Locate the cell with the specified text and output its [x, y] center coordinate. 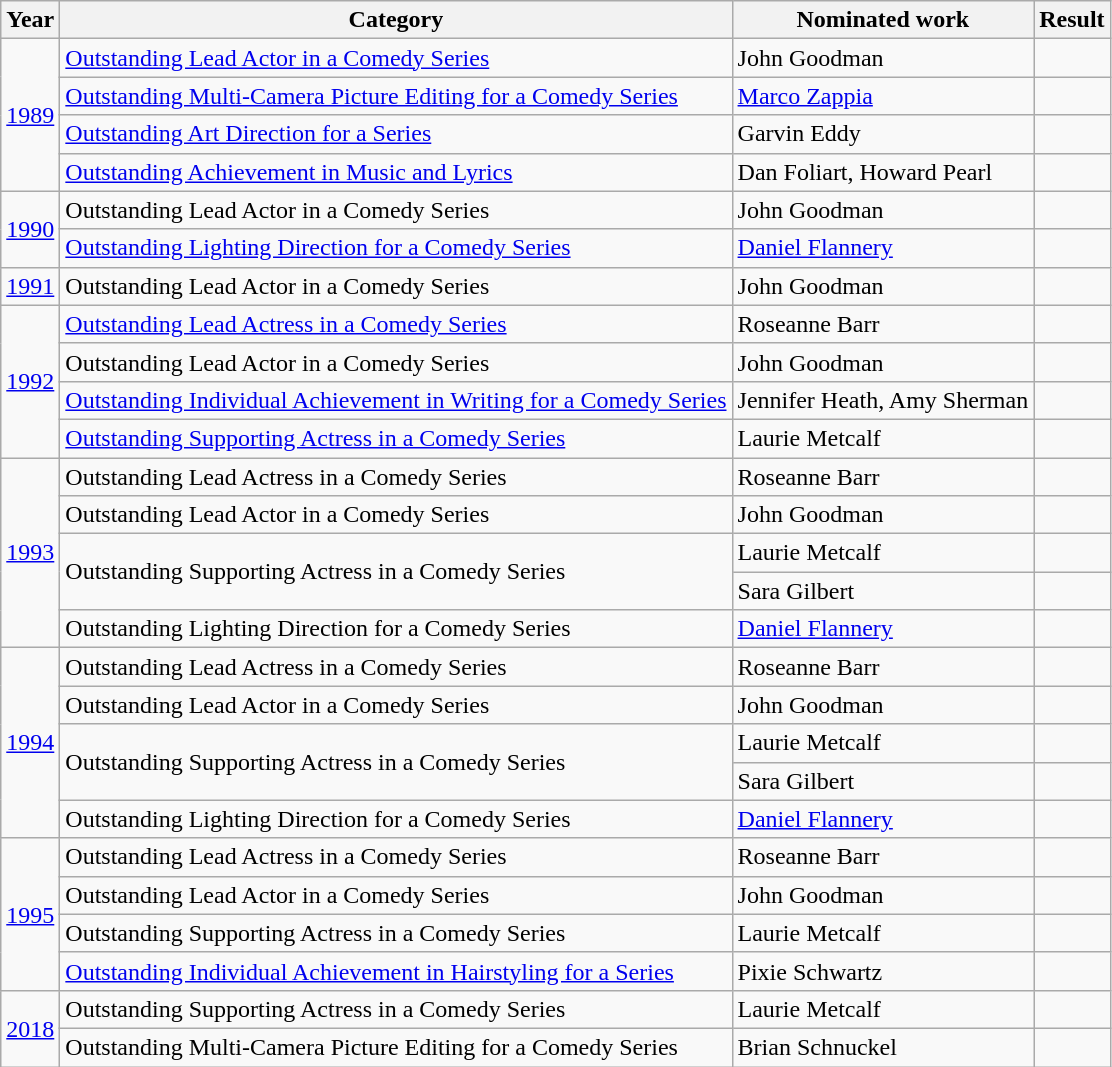
Year [30, 20]
Dan Foliart, Howard Pearl [883, 172]
Outstanding Achievement in Music and Lyrics [396, 172]
Garvin Eddy [883, 134]
2018 [30, 1028]
Result [1072, 20]
Jennifer Heath, Amy Sherman [883, 400]
1990 [30, 229]
Brian Schnuckel [883, 1047]
Pixie Schwartz [883, 971]
Category [396, 20]
1992 [30, 381]
Marco Zappia [883, 96]
1994 [30, 743]
1995 [30, 914]
Nominated work [883, 20]
1991 [30, 286]
Outstanding Individual Achievement in Hairstyling for a Series [396, 971]
1989 [30, 115]
Outstanding Art Direction for a Series [396, 134]
Outstanding Individual Achievement in Writing for a Comedy Series [396, 400]
1993 [30, 553]
